Return (x, y) of the center of cell containing provided text 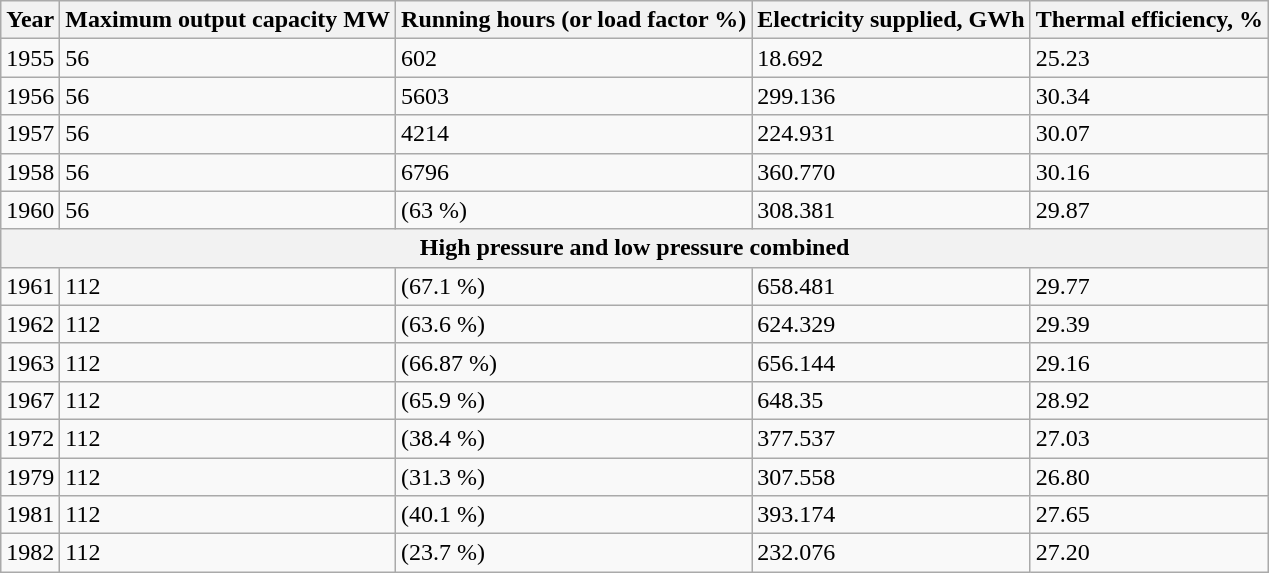
1962 (30, 324)
1967 (30, 400)
29.39 (1149, 324)
(63.6 %) (574, 324)
(66.87 %) (574, 362)
25.23 (1149, 58)
Year (30, 20)
656.144 (891, 362)
(23.7 %) (574, 553)
Thermal efficiency, % (1149, 20)
1972 (30, 438)
1955 (30, 58)
624.329 (891, 324)
1961 (30, 286)
360.770 (891, 172)
(67.1 %) (574, 286)
Running hours (or load factor %) (574, 20)
1960 (30, 210)
1979 (30, 477)
26.80 (1149, 477)
5603 (574, 96)
28.92 (1149, 400)
Electricity supplied, GWh (891, 20)
299.136 (891, 96)
1981 (30, 515)
308.381 (891, 210)
(65.9 %) (574, 400)
29.16 (1149, 362)
27.65 (1149, 515)
High pressure and low pressure combined (635, 248)
1963 (30, 362)
Maximum output capacity MW (228, 20)
1956 (30, 96)
27.20 (1149, 553)
658.481 (891, 286)
6796 (574, 172)
(31.3 %) (574, 477)
30.34 (1149, 96)
(63 %) (574, 210)
4214 (574, 134)
27.03 (1149, 438)
307.558 (891, 477)
29.77 (1149, 286)
30.07 (1149, 134)
602 (574, 58)
1957 (30, 134)
(40.1 %) (574, 515)
29.87 (1149, 210)
393.174 (891, 515)
30.16 (1149, 172)
232.076 (891, 553)
224.931 (891, 134)
18.692 (891, 58)
377.537 (891, 438)
1982 (30, 553)
1958 (30, 172)
648.35 (891, 400)
(38.4 %) (574, 438)
